Find where the given text appears and provide that cell's center as [X, Y] coordinate. 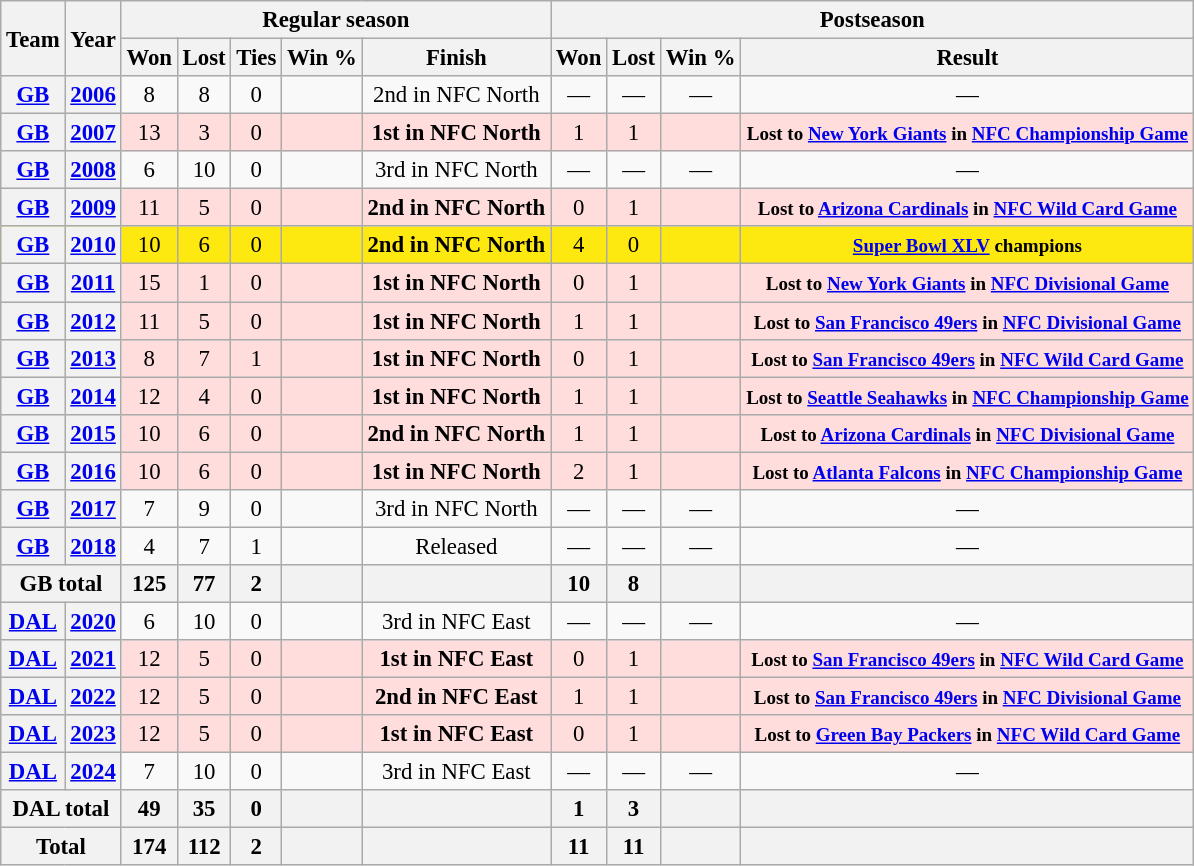
Team [33, 38]
2006 [93, 95]
2022 [93, 697]
13 [149, 133]
2023 [93, 734]
Finish [456, 58]
2017 [93, 509]
Lost to New York Giants in NFC Championship Game [968, 133]
Ties [256, 58]
2009 [93, 208]
Result [968, 58]
77 [204, 584]
Lost to Atlanta Falcons in NFC Championship Game [968, 471]
2015 [93, 433]
125 [149, 584]
112 [204, 847]
2010 [93, 245]
Lost to Arizona Cardinals in NFC Wild Card Game [968, 208]
2024 [93, 772]
2008 [93, 170]
9 [204, 509]
DAL total [61, 809]
Super Bowl XLV champions [968, 245]
GB total [61, 584]
2020 [93, 621]
2014 [93, 396]
Regular season [336, 20]
2021 [93, 659]
2018 [93, 546]
2007 [93, 133]
Total [61, 847]
2nd in NFC East [456, 697]
2011 [93, 283]
49 [149, 809]
15 [149, 283]
Lost to Seattle Seahawks in NFC Championship Game [968, 396]
2016 [93, 471]
2013 [93, 358]
174 [149, 847]
Postseason [872, 20]
Lost to Arizona Cardinals in NFC Divisional Game [968, 433]
Lost to Green Bay Packers in NFC Wild Card Game [968, 734]
2012 [93, 321]
35 [204, 809]
Year [93, 38]
Released [456, 546]
Lost to New York Giants in NFC Divisional Game [968, 283]
